Pinpoint the cell where the given text exists, returning its [X, Y] midpoint coordinate. 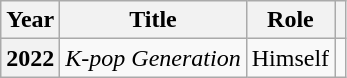
Role [290, 20]
2022 [30, 58]
Year [30, 20]
K-pop Generation [153, 58]
Himself [290, 58]
Title [153, 20]
